Return the [X, Y] coordinate for the center point of the cell that contains the specified text.  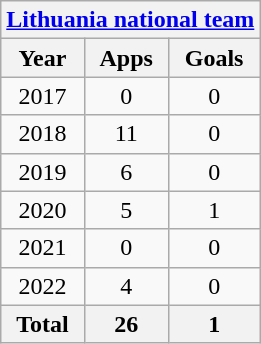
Year [42, 58]
2018 [42, 134]
2020 [42, 210]
Total [42, 324]
2017 [42, 96]
5 [126, 210]
Apps [126, 58]
26 [126, 324]
Lithuania national team [130, 20]
11 [126, 134]
4 [126, 286]
2022 [42, 286]
2021 [42, 248]
6 [126, 172]
Goals [214, 58]
2019 [42, 172]
